Locate the cell with the specified text and output its (x, y) center coordinate. 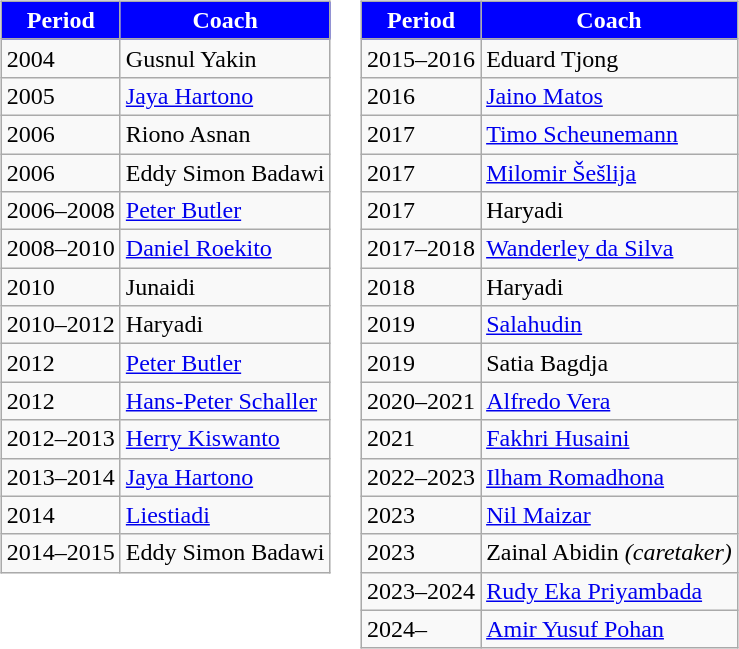
2005 (60, 96)
2008–2010 (60, 249)
2017–2018 (422, 249)
Herry Kiswanto (225, 439)
2022–2023 (422, 477)
2018 (422, 287)
Eduard Tjong (610, 58)
Jaino Matos (610, 96)
Rudy Eka Priyambada (610, 591)
2004 (60, 58)
2021 (422, 439)
Nil Maizar (610, 515)
Fakhri Husaini (610, 439)
Amir Yusuf Pohan (610, 629)
Daniel Roekito (225, 249)
2016 (422, 96)
2023–2024 (422, 591)
2012–2013 (60, 439)
Satia Bagdja (610, 363)
2013–2014 (60, 477)
2014–2015 (60, 553)
Alfredo Vera (610, 401)
2010–2012 (60, 325)
Hans-Peter Schaller (225, 401)
Zainal Abidin (caretaker) (610, 553)
Timo Scheunemann (610, 134)
Milomir Šešlija (610, 173)
Gusnul Yakin (225, 58)
2015–2016 (422, 58)
Wanderley da Silva (610, 249)
Salahudin (610, 325)
Junaidi (225, 287)
2014 (60, 515)
2010 (60, 287)
2024– (422, 629)
2020–2021 (422, 401)
Riono Asnan (225, 134)
2006–2008 (60, 211)
Ilham Romadhona (610, 477)
Liestiadi (225, 515)
